Scan for the cell matching the given text and deliver its [X, Y] coordinate at center. 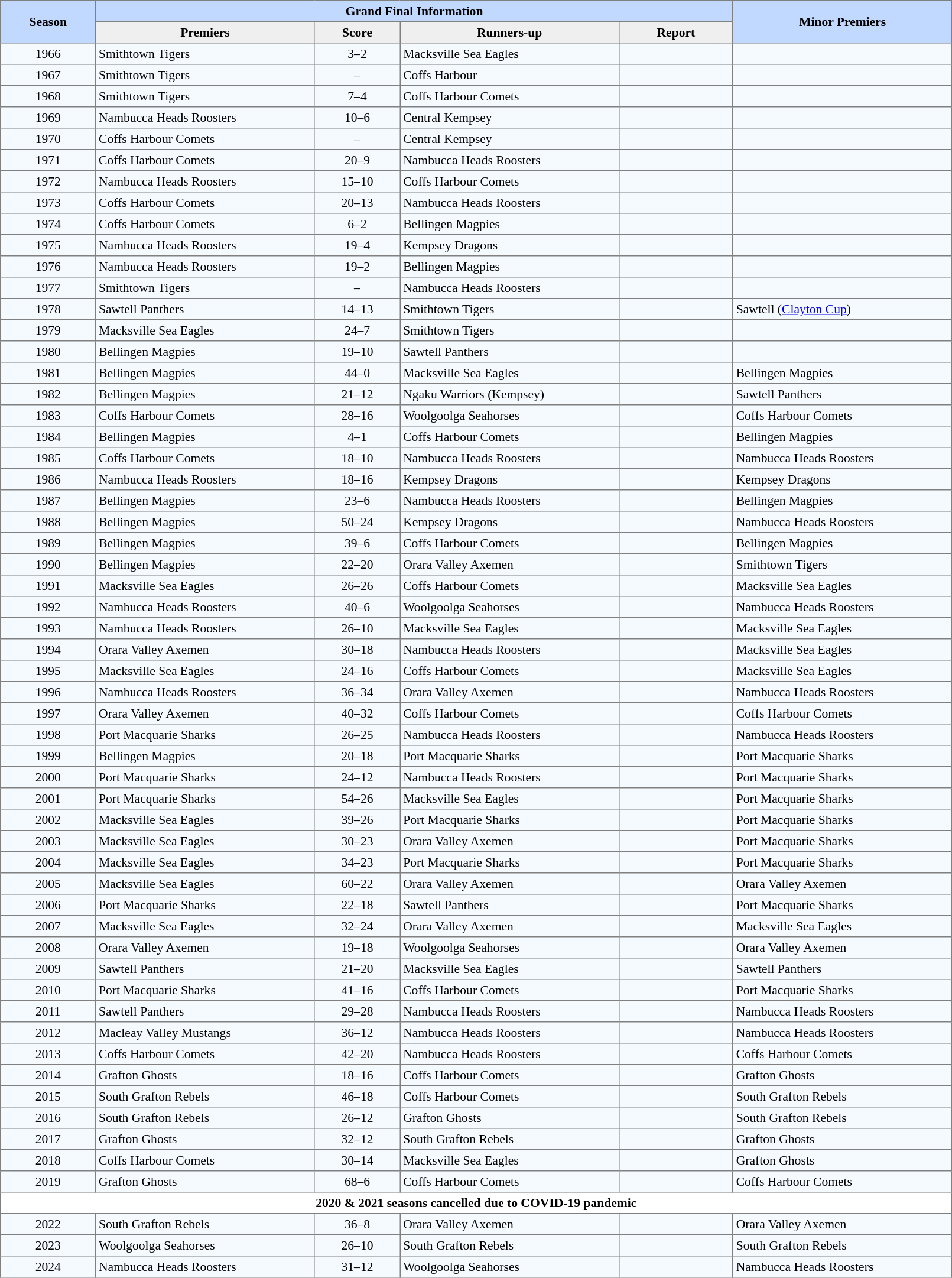
Ngaku Warriors (Kempsey) [509, 394]
19–2 [357, 267]
32–24 [357, 926]
14–13 [357, 309]
1986 [48, 479]
3–2 [357, 54]
44–0 [357, 373]
2006 [48, 905]
26–26 [357, 586]
1970 [48, 139]
1982 [48, 394]
41–16 [357, 990]
68–6 [357, 1182]
2008 [48, 948]
1980 [48, 352]
1995 [48, 671]
21–20 [357, 969]
1993 [48, 628]
2015 [48, 1097]
22–18 [357, 905]
34–23 [357, 862]
Score [357, 33]
24–7 [357, 330]
2011 [48, 1011]
15–10 [357, 181]
1996 [48, 692]
20–18 [357, 756]
36–8 [357, 1224]
1976 [48, 267]
31–12 [357, 1267]
19–10 [357, 352]
1998 [48, 735]
Macleay Valley Mustangs [205, 1033]
7–4 [357, 96]
2002 [48, 820]
1967 [48, 75]
2013 [48, 1054]
1988 [48, 522]
2024 [48, 1267]
1966 [48, 54]
4–1 [357, 437]
2023 [48, 1245]
Coffs Harbour [509, 75]
2010 [48, 990]
1973 [48, 203]
1981 [48, 373]
46–18 [357, 1097]
39–26 [357, 820]
2001 [48, 799]
19–4 [357, 245]
Runners-up [509, 33]
54–26 [357, 799]
50–24 [357, 522]
2005 [48, 884]
30–23 [357, 841]
1992 [48, 607]
22–20 [357, 565]
2000 [48, 777]
18–10 [357, 458]
2019 [48, 1182]
1972 [48, 181]
1978 [48, 309]
2022 [48, 1224]
1974 [48, 224]
2004 [48, 862]
2016 [48, 1118]
Grand Final Information [415, 11]
1969 [48, 118]
6–2 [357, 224]
Report [676, 33]
1999 [48, 756]
2017 [48, 1139]
2007 [48, 926]
40–32 [357, 713]
2018 [48, 1160]
60–22 [357, 884]
23–6 [357, 501]
29–28 [357, 1011]
1991 [48, 586]
Season [48, 22]
26–25 [357, 735]
30–18 [357, 650]
2009 [48, 969]
2020 & 2021 seasons cancelled due to COVID-19 pandemic [476, 1203]
24–12 [357, 777]
1985 [48, 458]
1983 [48, 416]
20–13 [357, 203]
36–34 [357, 692]
2012 [48, 1033]
1977 [48, 288]
1984 [48, 437]
1994 [48, 650]
1971 [48, 160]
1990 [48, 565]
20–9 [357, 160]
2014 [48, 1075]
1997 [48, 713]
28–16 [357, 416]
2003 [48, 841]
24–16 [357, 671]
1968 [48, 96]
1987 [48, 501]
36–12 [357, 1033]
21–12 [357, 394]
40–6 [357, 607]
19–18 [357, 948]
26–12 [357, 1118]
Premiers [205, 33]
42–20 [357, 1054]
32–12 [357, 1139]
1975 [48, 245]
30–14 [357, 1160]
1989 [48, 543]
1979 [48, 330]
Minor Premiers [842, 22]
10–6 [357, 118]
Sawtell (Clayton Cup) [842, 309]
39–6 [357, 543]
